Search for the cell housing the specified text and yield its (x, y) center coordinate. 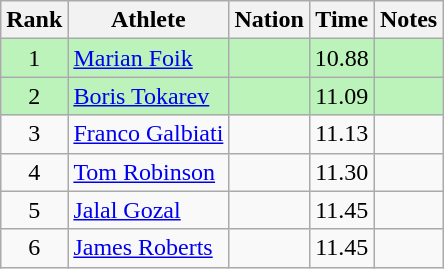
Time (342, 20)
Marian Foik (148, 58)
Nation (269, 20)
1 (34, 58)
James Roberts (148, 248)
Tom Robinson (148, 172)
3 (34, 134)
Boris Tokarev (148, 96)
6 (34, 248)
Athlete (148, 20)
10.88 (342, 58)
5 (34, 210)
2 (34, 96)
4 (34, 172)
11.30 (342, 172)
11.09 (342, 96)
Rank (34, 20)
Franco Galbiati (148, 134)
Notes (408, 20)
11.13 (342, 134)
Jalal Gozal (148, 210)
